Find where the given text appears and provide that cell's center as (X, Y) coordinate. 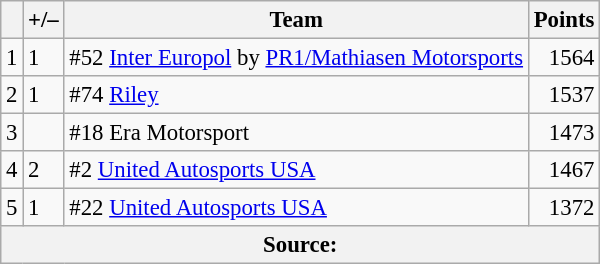
1564 (564, 58)
1372 (564, 208)
3 (12, 133)
Points (564, 20)
#2 United Autosports USA (296, 170)
1467 (564, 170)
Team (296, 20)
#74 Riley (296, 95)
5 (12, 208)
1537 (564, 95)
+/– (44, 20)
#18 Era Motorsport (296, 133)
1473 (564, 133)
4 (12, 170)
Source: (300, 245)
#22 United Autosports USA (296, 208)
#52 Inter Europol by PR1/Mathiasen Motorsports (296, 58)
